Locate the cell with the specified text and output its (x, y) center coordinate. 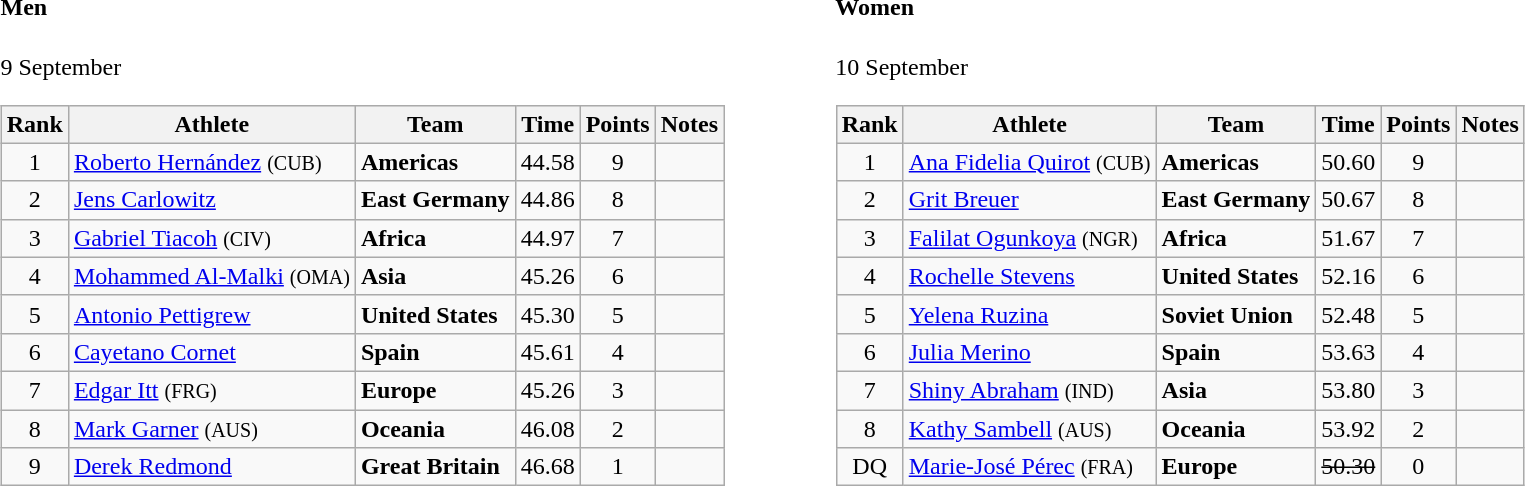
Shiny Abraham (IND) (1030, 390)
Rochelle Stevens (1030, 276)
DQ (870, 467)
Yelena Ruzina (1030, 314)
53.63 (1348, 352)
45.30 (548, 314)
Cayetano Cornet (212, 352)
52.48 (1348, 314)
Soviet Union (1236, 314)
45.61 (548, 352)
Marie-José Pérec (FRA) (1030, 467)
44.58 (548, 162)
Edgar Itt (FRG) (212, 390)
50.30 (1348, 467)
Antonio Pettigrew (212, 314)
53.92 (1348, 429)
Roberto Hernández (CUB) (212, 162)
Ana Fidelia Quirot (CUB) (1030, 162)
Mark Garner (AUS) (212, 429)
46.68 (548, 467)
44.86 (548, 200)
51.67 (1348, 238)
Grit Breuer (1030, 200)
50.67 (1348, 200)
50.60 (1348, 162)
44.97 (548, 238)
46.08 (548, 429)
0 (1418, 467)
Gabriel Tiacoh (CIV) (212, 238)
Derek Redmond (212, 467)
Mohammed Al-Malki (OMA) (212, 276)
52.16 (1348, 276)
Great Britain (435, 467)
Jens Carlowitz (212, 200)
53.80 (1348, 390)
Falilat Ogunkoya (NGR) (1030, 238)
Julia Merino (1030, 352)
Kathy Sambell (AUS) (1030, 429)
